Extract the [X, Y] coordinate from the center of the cell holding the provided text.  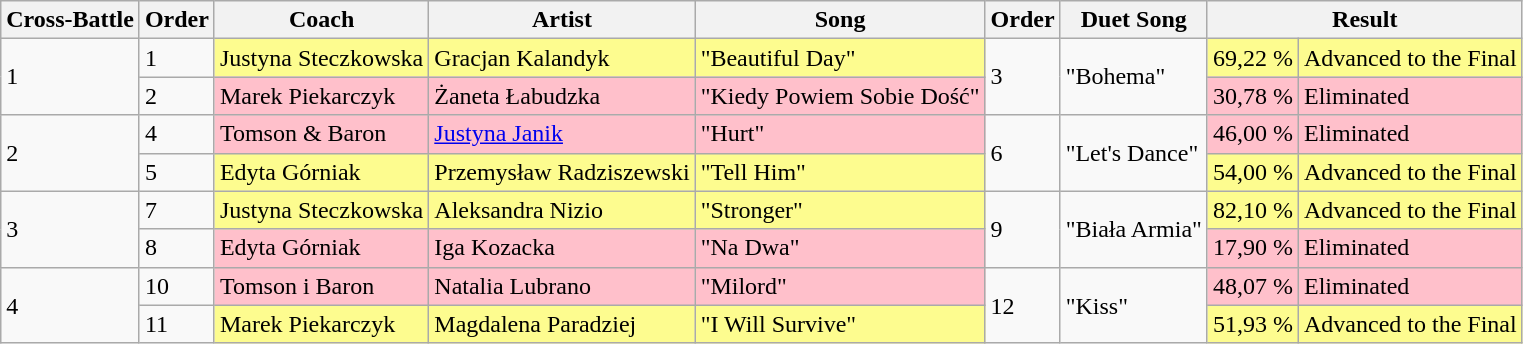
54,00 % [1252, 172]
Iga Kozacka [562, 248]
10 [176, 286]
Aleksandra Nizio [562, 210]
"Let's Dance" [1134, 153]
Justyna Janik [562, 134]
51,93 % [1252, 324]
Artist [562, 20]
11 [176, 324]
Natalia Lubrano [562, 286]
7 [176, 210]
"Milord" [840, 286]
82,10 % [1252, 210]
"Tell Him" [840, 172]
48,07 % [1252, 286]
Result [1364, 20]
Gracjan Kalandyk [562, 58]
69,22 % [1252, 58]
"Stronger" [840, 210]
Żaneta Łabudzka [562, 96]
46,00 % [1252, 134]
"Na Dwa" [840, 248]
9 [1022, 229]
Przemysław Radziszewski [562, 172]
"Hurt" [840, 134]
Magdalena Paradziej [562, 324]
"Kiss" [1134, 305]
Cross-Battle [70, 20]
"Biała Armia" [1134, 229]
8 [176, 248]
"Kiedy Powiem Sobie Dość" [840, 96]
Tomson & Baron [321, 134]
Coach [321, 20]
Tomson i Baron [321, 286]
6 [1022, 153]
"Beautiful Day" [840, 58]
"Bohema" [1134, 77]
30,78 % [1252, 96]
17,90 % [1252, 248]
5 [176, 172]
"I Will Survive" [840, 324]
Song [840, 20]
Duet Song [1134, 20]
12 [1022, 305]
